Find where the given text appears and provide that cell's center as (X, Y) coordinate. 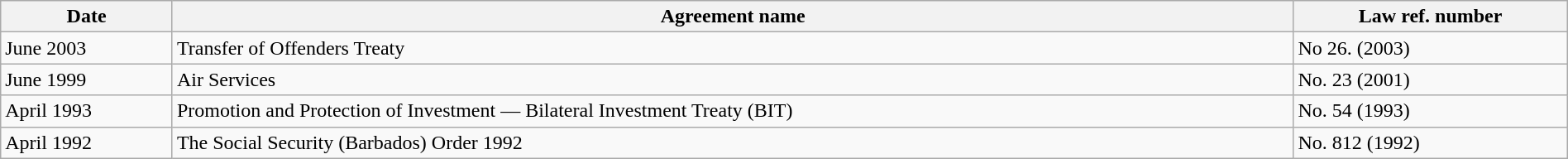
Law ref. number (1431, 17)
Transfer of Offenders Treaty (733, 48)
No. 23 (2001) (1431, 79)
No. 812 (1992) (1431, 142)
Date (87, 17)
Promotion and Protection of Investment — Bilateral Investment Treaty (BIT) (733, 111)
April 1992 (87, 142)
April 1993 (87, 111)
Air Services (733, 79)
June 2003 (87, 48)
June 1999 (87, 79)
No. 54 (1993) (1431, 111)
The Social Security (Barbados) Order 1992 (733, 142)
No 26. (2003) (1431, 48)
Agreement name (733, 17)
